For the text-containing cell, return its midpoint in [X, Y] coordinate format. 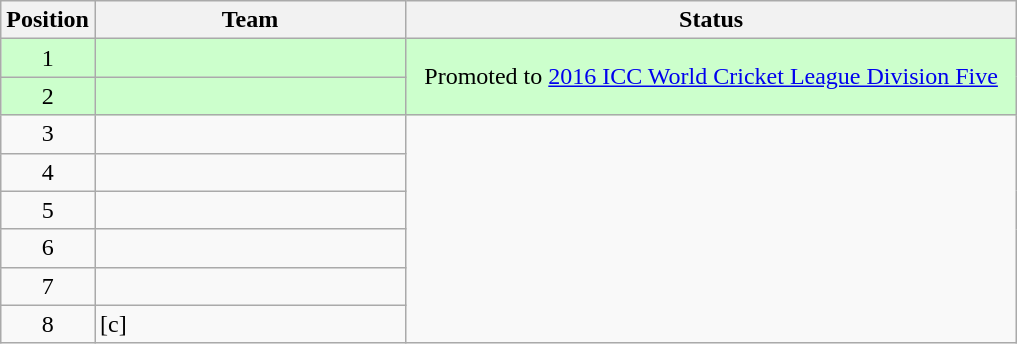
5 [48, 210]
8 [48, 324]
1 [48, 58]
2 [48, 96]
Team [250, 20]
7 [48, 286]
3 [48, 134]
Status [712, 20]
6 [48, 248]
4 [48, 172]
Promoted to 2016 ICC World Cricket League Division Five [712, 77]
[c] [250, 324]
Position [48, 20]
